For the text-containing cell, return its midpoint in [X, Y] coordinate format. 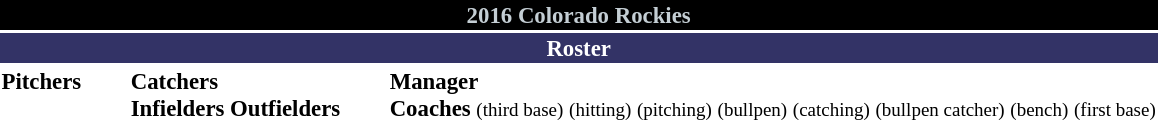
2016 Colorado Rockies [578, 15]
Roster [578, 48]
